Provide the (X, Y) coordinate of the cell's center where the given text is located.  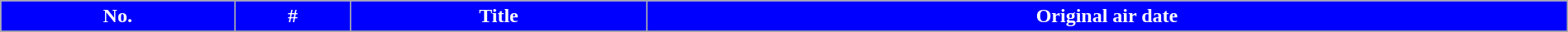
# (293, 16)
Original air date (1107, 16)
No. (117, 16)
Title (498, 16)
